Identify which cell holds the provided text, then report its [X, Y] central coordinate. 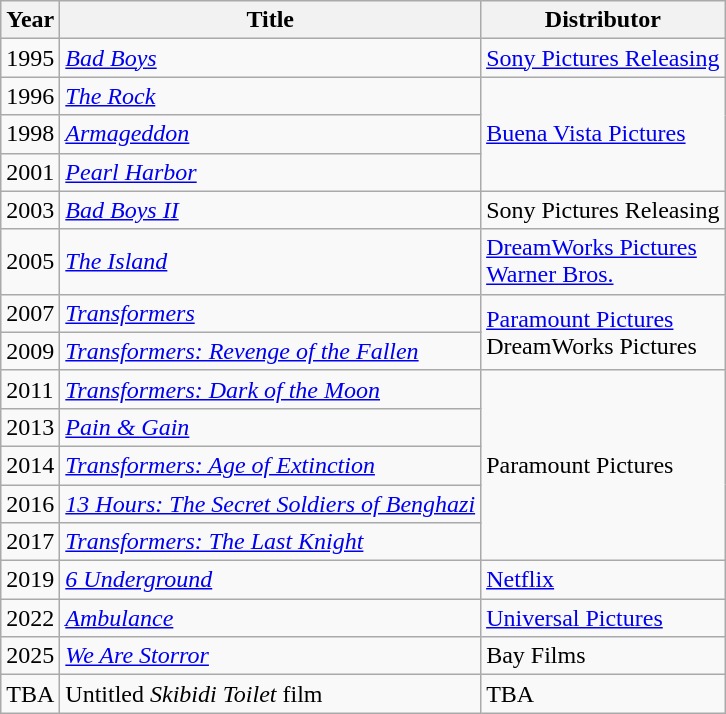
Distributor [603, 20]
2007 [30, 313]
Ambulance [270, 618]
The Rock [270, 96]
2013 [30, 427]
Transformers: The Last Knight [270, 542]
1996 [30, 96]
2003 [30, 210]
Paramount PicturesDreamWorks Pictures [603, 332]
Title [270, 20]
1995 [30, 58]
Transformers [270, 313]
Transformers: Dark of the Moon [270, 389]
Year [30, 20]
DreamWorks PicturesWarner Bros. [603, 262]
Transformers: Revenge of the Fallen [270, 351]
2001 [30, 172]
Bay Films [603, 656]
We Are Storror [270, 656]
2022 [30, 618]
13 Hours: The Secret Soldiers of Benghazi [270, 503]
Bad Boys [270, 58]
Pain & Gain [270, 427]
2017 [30, 542]
Pearl Harbor [270, 172]
2005 [30, 262]
The Island [270, 262]
2019 [30, 580]
2025 [30, 656]
Netflix [603, 580]
2011 [30, 389]
Armageddon [270, 134]
6 Underground [270, 580]
2014 [30, 465]
Paramount Pictures [603, 465]
Untitled Skibidi Toilet film [270, 694]
2016 [30, 503]
1998 [30, 134]
Buena Vista Pictures [603, 134]
Bad Boys II [270, 210]
Universal Pictures [603, 618]
2009 [30, 351]
Transformers: Age of Extinction [270, 465]
